Capture the cell that displays the provided text and extract its [x, y] central coordinate. 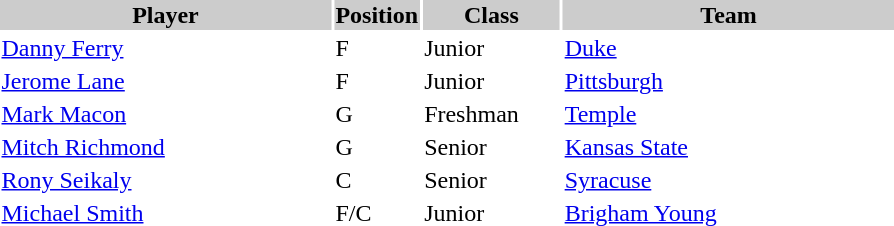
C [377, 180]
Mitch Richmond [166, 147]
Syracuse [728, 180]
Position [377, 15]
Jerome Lane [166, 81]
Mark Macon [166, 114]
Duke [728, 48]
Team [728, 15]
Rony Seikaly [166, 180]
Player [166, 15]
Temple [728, 114]
Kansas State [728, 147]
Pittsburgh [728, 81]
Freshman [492, 114]
Danny Ferry [166, 48]
Class [492, 15]
